Search for the cell housing the specified text and yield its [X, Y] center coordinate. 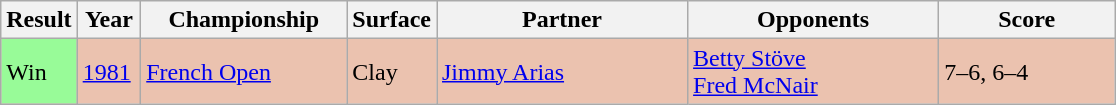
Surface [392, 20]
Clay [392, 72]
7–6, 6–4 [1027, 72]
Result [39, 20]
Opponents [814, 20]
Championship [244, 20]
Score [1027, 20]
Betty Stöve Fred McNair [814, 72]
French Open [244, 72]
1981 [109, 72]
Jimmy Arias [562, 72]
Partner [562, 20]
Year [109, 20]
Win [39, 72]
